Capture the cell that displays the provided text and extract its (x, y) central coordinate. 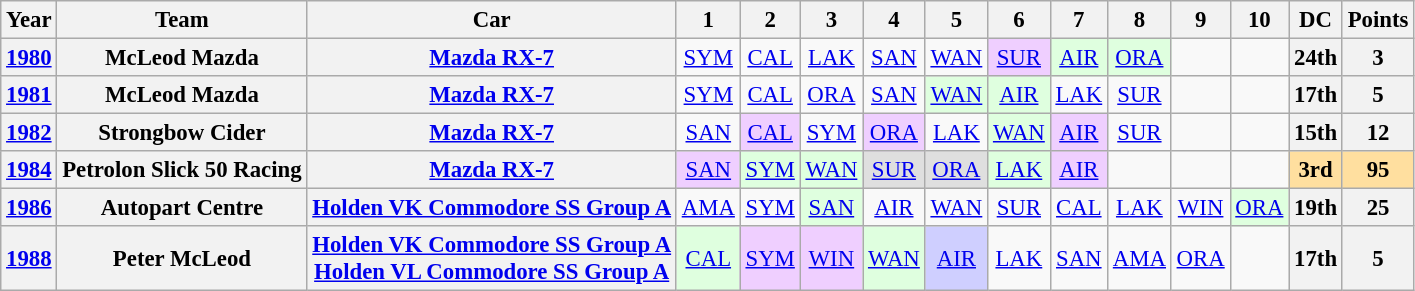
7 (1078, 20)
1984 (29, 170)
6 (1019, 20)
4 (894, 20)
1988 (29, 258)
1982 (29, 133)
15th (1316, 133)
1980 (29, 58)
25 (1378, 208)
Holden VK Commodore SS Group A (492, 208)
DC (1316, 20)
1986 (29, 208)
8 (1140, 20)
3rd (1316, 170)
Points (1378, 20)
1 (708, 20)
Peter McLeod (182, 258)
Autopart Centre (182, 208)
Holden VK Commodore SS Group AHolden VL Commodore SS Group A (492, 258)
Petrolon Slick 50 Racing (182, 170)
95 (1378, 170)
2 (770, 20)
1981 (29, 95)
Strongbow Cider (182, 133)
Car (492, 20)
19th (1316, 208)
Year (29, 20)
9 (1200, 20)
12 (1378, 133)
10 (1260, 20)
Team (182, 20)
24th (1316, 58)
